Detect which cell encompasses the target text, then output its [X, Y] center coordinate. 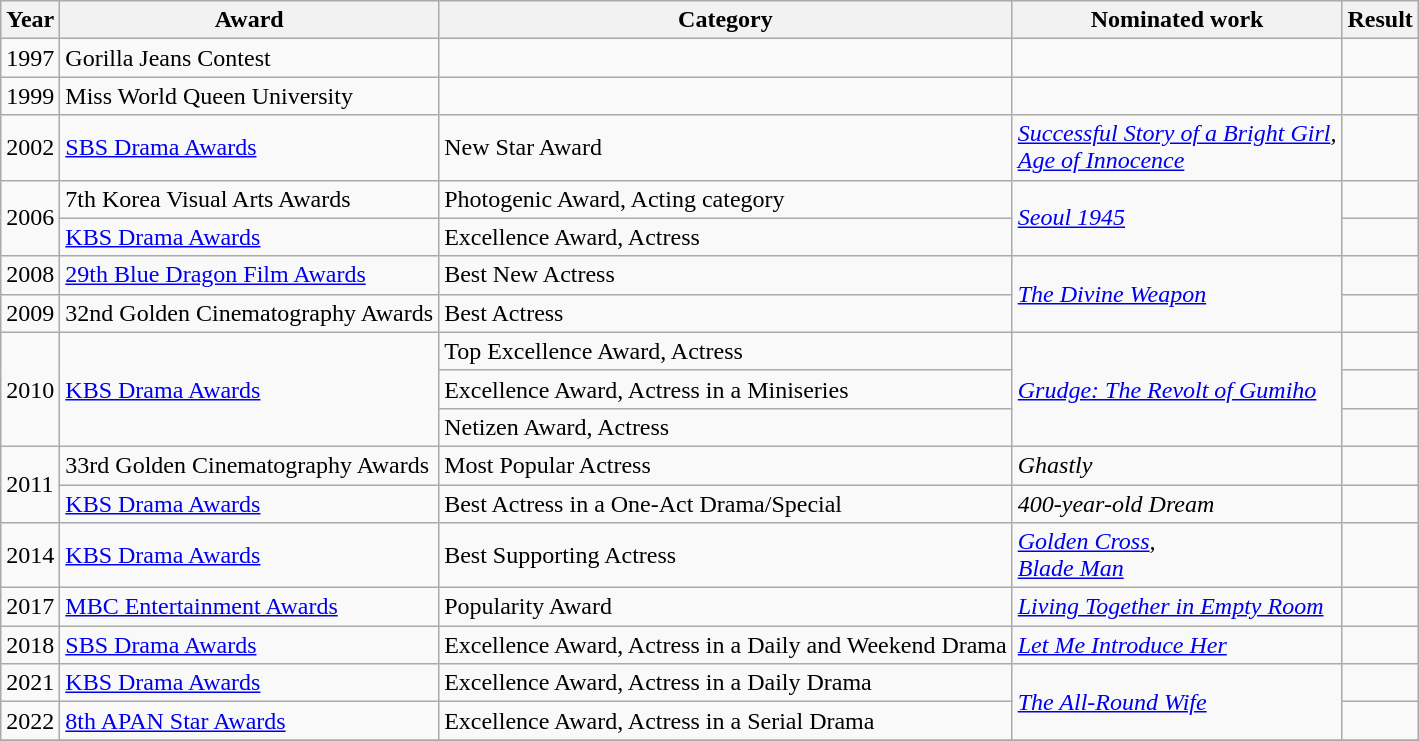
Most Popular Actress [726, 465]
Living Together in Empty Room [1177, 607]
29th Blue Dragon Film Awards [250, 275]
Ghastly [1177, 465]
Excellence Award, Actress in a Miniseries [726, 389]
Excellence Award, Actress in a Serial Drama [726, 721]
Gorilla Jeans Contest [250, 58]
Netizen Award, Actress [726, 427]
MBC Entertainment Awards [250, 607]
Best Actress [726, 313]
2022 [30, 721]
2006 [30, 218]
2014 [30, 556]
Grudge: The Revolt of Gumiho [1177, 389]
Let Me Introduce Her [1177, 645]
Excellence Award, Actress in a Daily Drama [726, 683]
2002 [30, 148]
400-year-old Dream [1177, 503]
7th Korea Visual Arts Awards [250, 199]
Year [30, 20]
New Star Award [726, 148]
2021 [30, 683]
Successful Story of a Bright Girl, Age of Innocence [1177, 148]
Best Supporting Actress [726, 556]
Category [726, 20]
2009 [30, 313]
Golden Cross, Blade Man [1177, 556]
2008 [30, 275]
32nd Golden Cinematography Awards [250, 313]
1997 [30, 58]
The All-Round Wife [1177, 702]
Photogenic Award, Acting category [726, 199]
Seoul 1945 [1177, 218]
The Divine Weapon [1177, 294]
Award [250, 20]
2017 [30, 607]
Best New Actress [726, 275]
Result [1380, 20]
2011 [30, 484]
1999 [30, 96]
2018 [30, 645]
8th APAN Star Awards [250, 721]
Excellence Award, Actress [726, 237]
2010 [30, 389]
Excellence Award, Actress in a Daily and Weekend Drama [726, 645]
33rd Golden Cinematography Awards [250, 465]
Popularity Award [726, 607]
Top Excellence Award, Actress [726, 351]
Best Actress in a One-Act Drama/Special [726, 503]
Nominated work [1177, 20]
Miss World Queen University [250, 96]
